Extract the (X, Y) coordinate from the center of the cell holding the provided text.  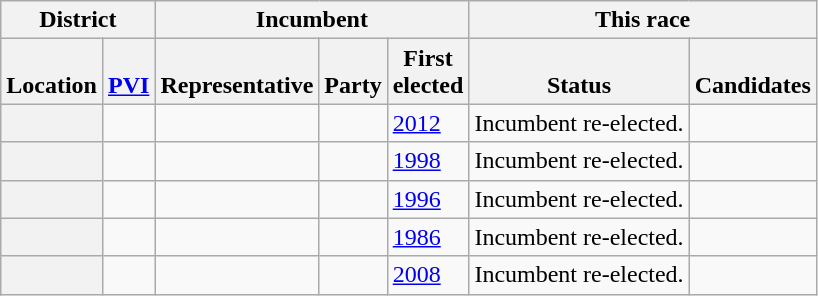
Representative (237, 72)
Firstelected (428, 72)
2012 (428, 123)
Incumbent (312, 20)
2008 (428, 275)
Candidates (752, 72)
Status (579, 72)
1998 (428, 161)
1986 (428, 237)
PVI (128, 72)
1996 (428, 199)
Location (52, 72)
This race (642, 20)
Party (353, 72)
District (78, 20)
